Determine the (X, Y) coordinate at the center of the cell enclosing the given text.  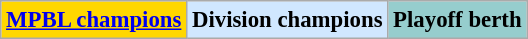
MPBL champions (94, 20)
Playoff berth (458, 20)
Division champions (288, 20)
